Capture the cell that displays the provided text and extract its (x, y) central coordinate. 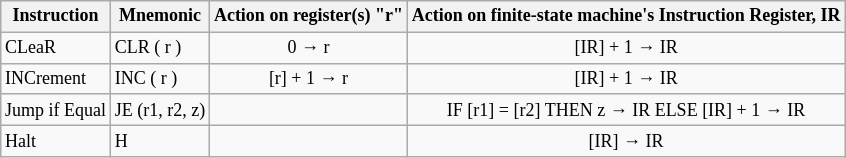
[IR] → IR (626, 140)
INC ( r ) (160, 78)
0 → r (309, 48)
Instruction (56, 16)
CLeaR (56, 48)
[r] + 1 → r (309, 78)
JE (r1, r2, z) (160, 110)
CLR ( r ) (160, 48)
Halt (56, 140)
IF [r1] = [r2] THEN z → IR ELSE [IR] + 1 → IR (626, 110)
INCrement (56, 78)
Action on register(s) "r" (309, 16)
Jump if Equal (56, 110)
Action on finite-state machine's Instruction Register, IR (626, 16)
H (160, 140)
Mnemonic (160, 16)
